Return [X, Y] of the center of cell containing provided text 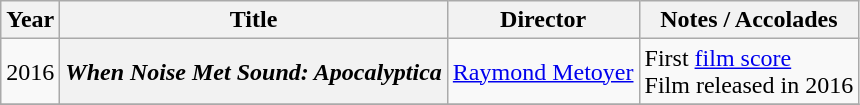
Notes / Accolades [749, 20]
Year [30, 20]
Director [543, 20]
Raymond Metoyer [543, 72]
2016 [30, 72]
Title [254, 20]
First film scoreFilm released in 2016 [749, 72]
When Noise Met Sound: Apocalyptica [254, 72]
